Locate the cell with the specified text and output its [X, Y] center coordinate. 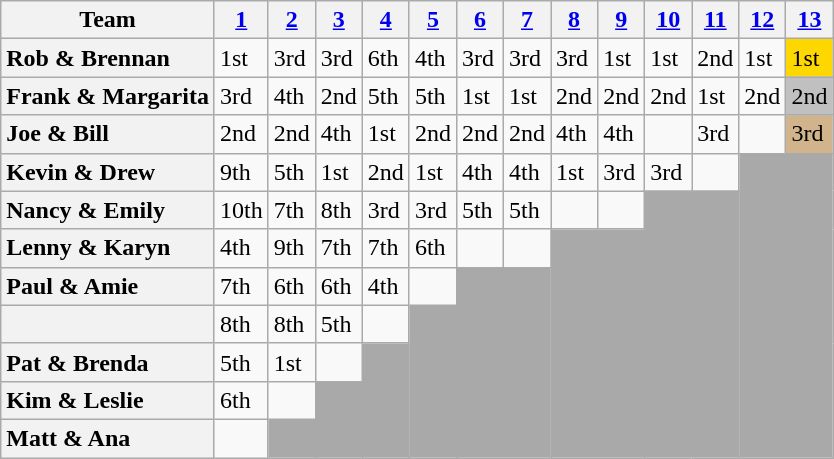
4 [386, 20]
Frank & Margarita [108, 96]
1 [241, 20]
10th [241, 210]
Matt & Ana [108, 438]
10 [668, 20]
9 [622, 20]
Paul & Amie [108, 286]
2 [292, 20]
Joe & Bill [108, 134]
8 [574, 20]
3 [338, 20]
11 [716, 20]
Kevin & Drew [108, 172]
7 [526, 20]
6 [480, 20]
13 [810, 20]
Lenny & Karyn [108, 248]
Nancy & Emily [108, 210]
Kim & Leslie [108, 400]
12 [762, 20]
Pat & Brenda [108, 362]
Team [108, 20]
5 [432, 20]
Rob & Brennan [108, 58]
